Output the (X, Y) coordinate of the center of the cell containing the given text.  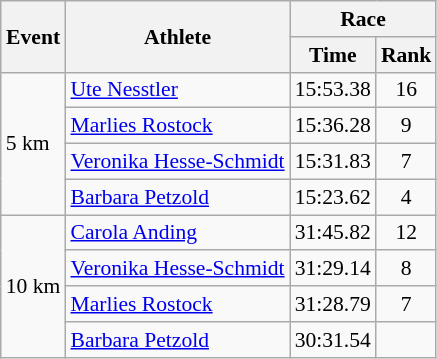
8 (406, 269)
31:28.79 (333, 304)
4 (406, 197)
Ute Nesstler (177, 90)
Carola Anding (177, 233)
15:53.38 (333, 90)
9 (406, 126)
12 (406, 233)
15:31.83 (333, 162)
Event (34, 36)
30:31.54 (333, 340)
15:36.28 (333, 126)
10 km (34, 286)
Athlete (177, 36)
Rank (406, 55)
5 km (34, 143)
Time (333, 55)
31:45.82 (333, 233)
16 (406, 90)
15:23.62 (333, 197)
31:29.14 (333, 269)
Race (364, 19)
